Search for the cell housing the specified text and yield its (X, Y) center coordinate. 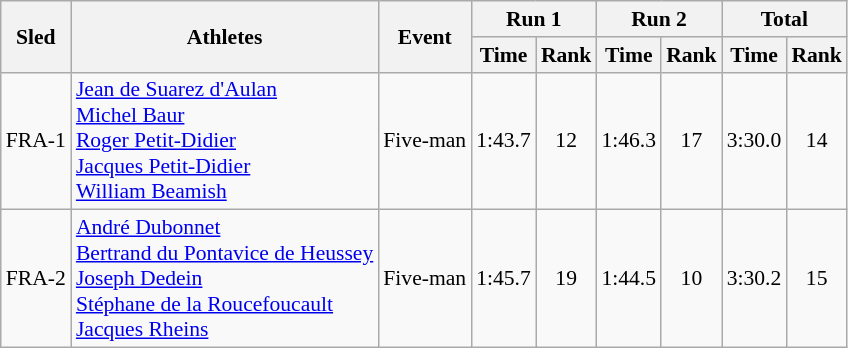
12 (566, 141)
Event (424, 36)
Run 2 (658, 19)
17 (692, 141)
1:44.5 (628, 279)
Sled (36, 36)
1:43.7 (504, 141)
3:30.2 (754, 279)
Athletes (224, 36)
FRA-1 (36, 141)
Run 1 (534, 19)
15 (816, 279)
3:30.0 (754, 141)
19 (566, 279)
Jean de Suarez d'AulanMichel BaurRoger Petit-DidierJacques Petit-DidierWilliam Beamish (224, 141)
FRA-2 (36, 279)
André DubonnetBertrand du Pontavice de HeusseyJoseph DedeinStéphane de la RoucefoucaultJacques Rheins (224, 279)
1:45.7 (504, 279)
Total (784, 19)
10 (692, 279)
1:46.3 (628, 141)
14 (816, 141)
